Search for the cell housing the specified text and yield its (X, Y) center coordinate. 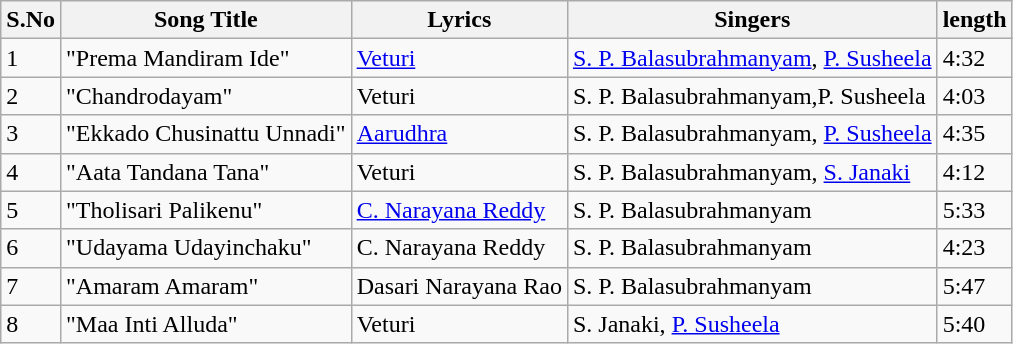
Singers (752, 20)
1 (31, 58)
4:03 (974, 96)
6 (31, 248)
"Chandrodayam" (206, 96)
4:23 (974, 248)
S. Janaki, P. Susheela (752, 324)
S.No (31, 20)
3 (31, 134)
length (974, 20)
Lyrics (459, 20)
5 (31, 210)
"Ekkado Chusinattu Unnadi" (206, 134)
4:12 (974, 172)
S. P. Balasubrahmanyam,P. Susheela (752, 96)
5:33 (974, 210)
"Amaram Amaram" (206, 286)
"Aata Tandana Tana" (206, 172)
5:40 (974, 324)
4:35 (974, 134)
2 (31, 96)
Dasari Narayana Rao (459, 286)
5:47 (974, 286)
4:32 (974, 58)
"Prema Mandiram Ide" (206, 58)
7 (31, 286)
4 (31, 172)
Aarudhra (459, 134)
"Tholisari Palikenu" (206, 210)
8 (31, 324)
S. P. Balasubrahmanyam, S. Janaki (752, 172)
Song Title (206, 20)
"Udayama Udayinchaku" (206, 248)
"Maa Inti Alluda" (206, 324)
